Find where the given text appears and provide that cell's center as [X, Y] coordinate. 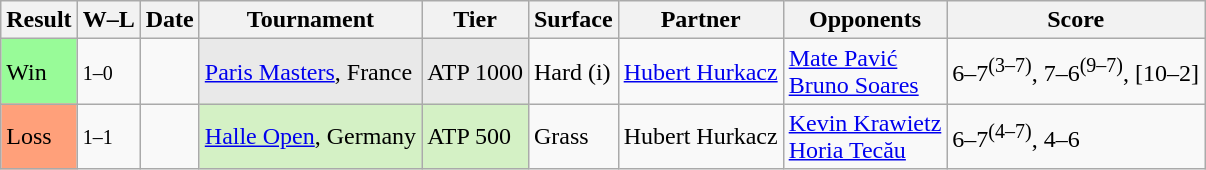
Opponents [865, 20]
Surface [573, 20]
Loss [39, 136]
Grass [573, 136]
6–7(3–7), 7–6(9–7), [10–2] [1076, 72]
Hard (i) [573, 72]
6–7(4–7), 4–6 [1076, 136]
Score [1076, 20]
Mate Pavić Bruno Soares [865, 72]
ATP 500 [476, 136]
Partner [700, 20]
1–0 [108, 72]
1–1 [108, 136]
Paris Masters, France [310, 72]
Win [39, 72]
Tier [476, 20]
Halle Open, Germany [310, 136]
Date [170, 20]
W–L [108, 20]
Tournament [310, 20]
Result [39, 20]
ATP 1000 [476, 72]
Kevin Krawietz Horia Tecău [865, 136]
